Identify which cell holds the provided text, then report its [x, y] central coordinate. 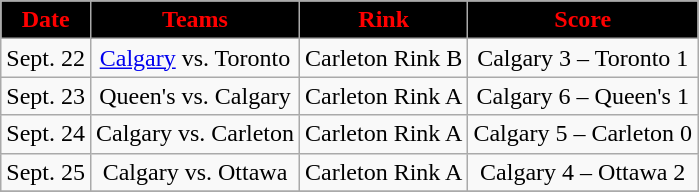
Date [46, 20]
Calgary vs. Ottawa [194, 172]
Sept. 23 [46, 96]
Sept. 25 [46, 172]
Rink [384, 20]
Sept. 24 [46, 134]
Carleton Rink B [384, 58]
Queen's vs. Calgary [194, 96]
Calgary vs. Carleton [194, 134]
Calgary 4 – Ottawa 2 [583, 172]
Calgary vs. Toronto [194, 58]
Calgary 3 – Toronto 1 [583, 58]
Score [583, 20]
Calgary 5 – Carleton 0 [583, 134]
Calgary 6 – Queen's 1 [583, 96]
Teams [194, 20]
Sept. 22 [46, 58]
